From the cell containing the given text, extract its center point as (X, Y) coordinate. 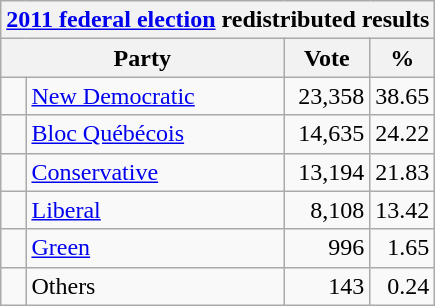
8,108 (327, 210)
143 (327, 286)
24.22 (402, 134)
996 (327, 248)
2011 federal election redistributed results (218, 20)
21.83 (402, 172)
Liberal (155, 210)
1.65 (402, 248)
0.24 (402, 286)
14,635 (327, 134)
Green (155, 248)
New Democratic (155, 96)
Bloc Québécois (155, 134)
Conservative (155, 172)
38.65 (402, 96)
Party (142, 58)
% (402, 58)
13,194 (327, 172)
Others (155, 286)
Vote (327, 58)
23,358 (327, 96)
13.42 (402, 210)
